Identify which cell holds the provided text, then report its [x, y] central coordinate. 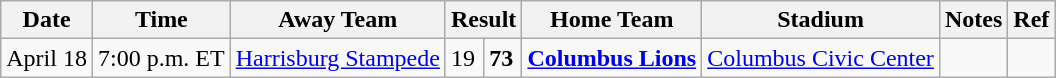
Date [47, 20]
Harrisburg Stampede [338, 58]
Ref [1032, 20]
Columbus Civic Center [821, 58]
Columbus Lions [612, 58]
7:00 p.m. ET [161, 58]
Away Team [338, 20]
Result [483, 20]
19 [464, 58]
73 [503, 58]
Notes [973, 20]
Stadium [821, 20]
April 18 [47, 58]
Home Team [612, 20]
Time [161, 20]
